Pinpoint the cell where the given text exists, returning its (x, y) midpoint coordinate. 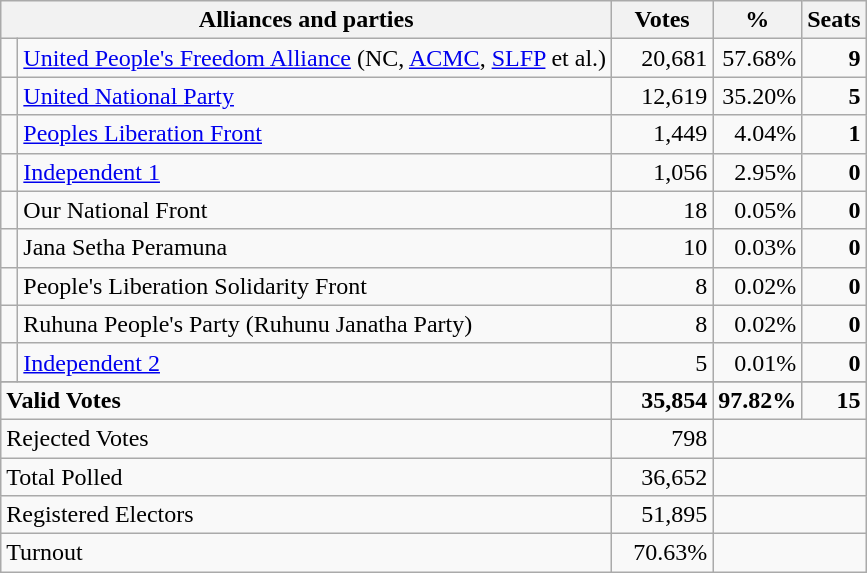
20,681 (662, 58)
51,895 (662, 515)
70.63% (662, 553)
Rejected Votes (306, 438)
Peoples Liberation Front (315, 134)
0.03% (758, 248)
Independent 1 (315, 172)
10 (662, 248)
35.20% (758, 96)
Votes (662, 20)
0.05% (758, 210)
Turnout (306, 553)
United People's Freedom Alliance (NC, ACMC, SLFP et al.) (315, 58)
0.01% (758, 362)
57.68% (758, 58)
15 (834, 400)
% (758, 20)
United National Party (315, 96)
Alliances and parties (306, 20)
1 (834, 134)
Our National Front (315, 210)
798 (662, 438)
People's Liberation Solidarity Front (315, 286)
18 (662, 210)
Jana Setha Peramuna (315, 248)
12,619 (662, 96)
Registered Electors (306, 515)
1,056 (662, 172)
97.82% (758, 400)
9 (834, 58)
Ruhuna People's Party (Ruhunu Janatha Party) (315, 324)
1,449 (662, 134)
Total Polled (306, 477)
Independent 2 (315, 362)
36,652 (662, 477)
4.04% (758, 134)
Valid Votes (306, 400)
35,854 (662, 400)
2.95% (758, 172)
Seats (834, 20)
